Identify which cell holds the provided text, then report its (X, Y) central coordinate. 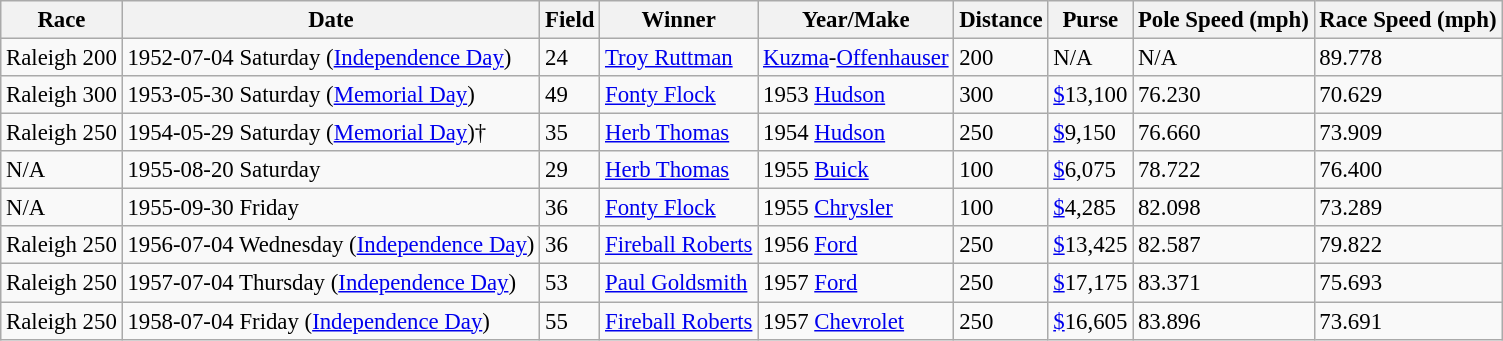
83.371 (1224, 283)
300 (1001, 95)
1955 Buick (856, 170)
1956-07-04 Wednesday (Independence Day) (331, 245)
1958-07-04 Friday (Independence Day) (331, 321)
1955-08-20 Saturday (331, 170)
24 (570, 58)
Raleigh 300 (62, 95)
1954-05-29 Saturday (Memorial Day)† (331, 133)
82.587 (1224, 245)
49 (570, 95)
$13,100 (1090, 95)
200 (1001, 58)
$6,075 (1090, 170)
83.896 (1224, 321)
76.400 (1408, 170)
1957 Chevrolet (856, 321)
$4,285 (1090, 208)
1957-07-04 Thursday (Independence Day) (331, 283)
Pole Speed (mph) (1224, 20)
35 (570, 133)
78.722 (1224, 170)
1956 Ford (856, 245)
Field (570, 20)
Kuzma-Offenhauser (856, 58)
1952-07-04 Saturday (Independence Day) (331, 58)
73.691 (1408, 321)
53 (570, 283)
Race (62, 20)
$9,150 (1090, 133)
Paul Goldsmith (679, 283)
Winner (679, 20)
$16,605 (1090, 321)
1954 Hudson (856, 133)
1957 Ford (856, 283)
82.098 (1224, 208)
Distance (1001, 20)
73.289 (1408, 208)
Purse (1090, 20)
1953-05-30 Saturday (Memorial Day) (331, 95)
1955-09-30 Friday (331, 208)
55 (570, 321)
1955 Chrysler (856, 208)
76.230 (1224, 95)
76.660 (1224, 133)
Troy Ruttman (679, 58)
$17,175 (1090, 283)
79.822 (1408, 245)
$13,425 (1090, 245)
75.693 (1408, 283)
89.778 (1408, 58)
29 (570, 170)
70.629 (1408, 95)
1953 Hudson (856, 95)
73.909 (1408, 133)
Raleigh 200 (62, 58)
Year/Make (856, 20)
Date (331, 20)
Race Speed (mph) (1408, 20)
